Return [x, y] of the center of cell containing provided text 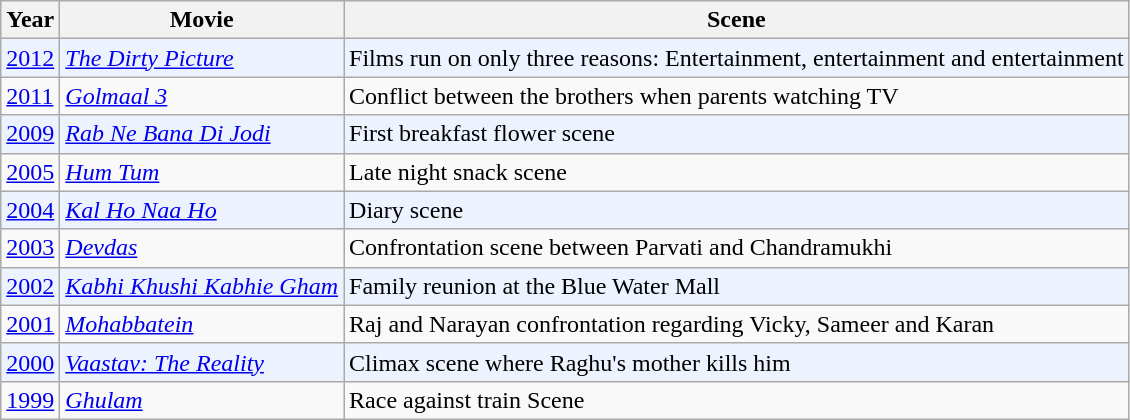
Race against train Scene [737, 400]
Scene [737, 20]
2003 [30, 248]
Kabhi Khushi Kabhie Gham [202, 286]
Films run on only three reasons: Entertainment, entertainment and entertainment [737, 58]
First breakfast flower scene [737, 134]
Diary scene [737, 210]
Climax scene where Raghu's mother kills him [737, 362]
Late night snack scene [737, 172]
Rab Ne Bana Di Jodi [202, 134]
2001 [30, 324]
Mohabbatein [202, 324]
Vaastav: The Reality [202, 362]
Year [30, 20]
Movie [202, 20]
Confrontation scene between Parvati and Chandramukhi [737, 248]
2009 [30, 134]
Conflict between the brothers when parents watching TV [737, 96]
2002 [30, 286]
Raj and Narayan confrontation regarding Vicky, Sameer and Karan [737, 324]
Golmaal 3 [202, 96]
2011 [30, 96]
Devdas [202, 248]
1999 [30, 400]
Ghulam [202, 400]
2000 [30, 362]
The Dirty Picture [202, 58]
Hum Tum [202, 172]
Kal Ho Naa Ho [202, 210]
2012 [30, 58]
Family reunion at the Blue Water Mall [737, 286]
2005 [30, 172]
2004 [30, 210]
